Scan for the cell matching the given text and deliver its [X, Y] coordinate at center. 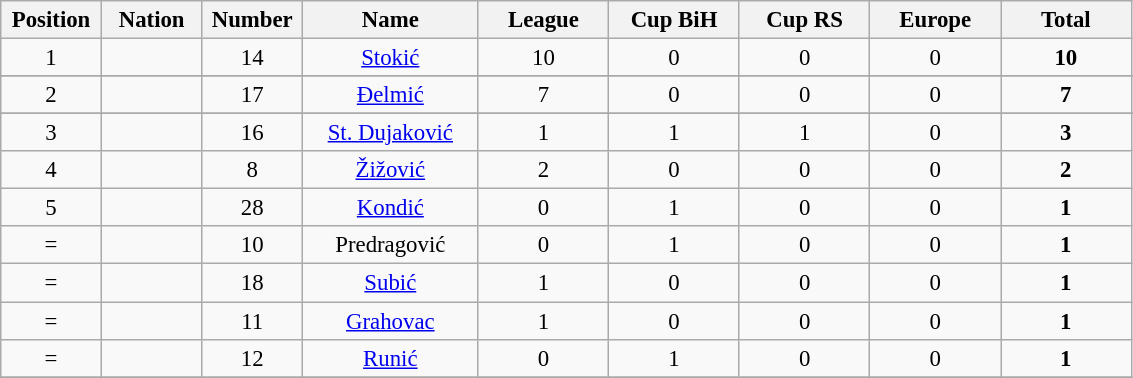
8 [252, 170]
Runić [391, 358]
Europe [936, 20]
Cup RS [804, 20]
Žižović [391, 170]
Stokić [391, 58]
Grahovac [391, 321]
11 [252, 321]
4 [52, 170]
16 [252, 133]
18 [252, 283]
28 [252, 208]
14 [252, 58]
Name [391, 20]
Cup BiH [674, 20]
Number [252, 20]
Position [52, 20]
Subić [391, 283]
12 [252, 358]
St. Dujaković [391, 133]
Đelmić [391, 95]
17 [252, 95]
League [544, 20]
5 [52, 208]
Kondić [391, 208]
Total [1066, 20]
Predragović [391, 245]
Nation [152, 20]
